Find where the given text appears and provide that cell's center as [x, y] coordinate. 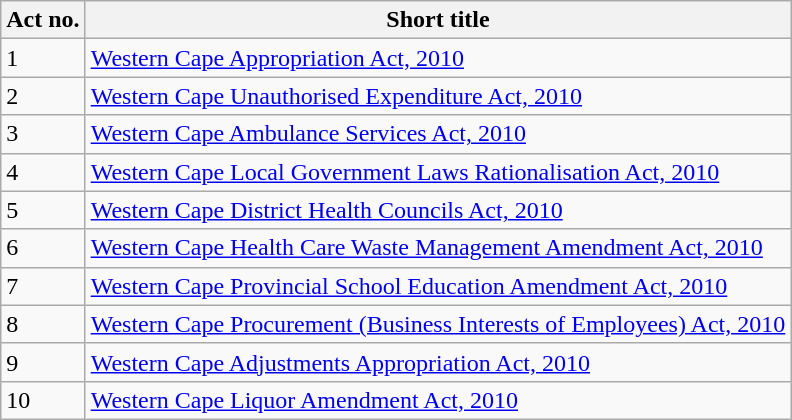
6 [43, 248]
8 [43, 324]
Western Cape Provincial School Education Amendment Act, 2010 [438, 286]
Act no. [43, 20]
Western Cape Unauthorised Expenditure Act, 2010 [438, 96]
Western Cape Adjustments Appropriation Act, 2010 [438, 362]
10 [43, 400]
Western Cape Health Care Waste Management Amendment Act, 2010 [438, 248]
Short title [438, 20]
5 [43, 210]
3 [43, 134]
Western Cape District Health Councils Act, 2010 [438, 210]
Western Cape Appropriation Act, 2010 [438, 58]
Western Cape Ambulance Services Act, 2010 [438, 134]
Western Cape Procurement (Business Interests of Employees) Act, 2010 [438, 324]
4 [43, 172]
9 [43, 362]
Western Cape Local Government Laws Rationalisation Act, 2010 [438, 172]
2 [43, 96]
Western Cape Liquor Amendment Act, 2010 [438, 400]
1 [43, 58]
7 [43, 286]
